Detect which cell encompasses the target text, then output its (x, y) center coordinate. 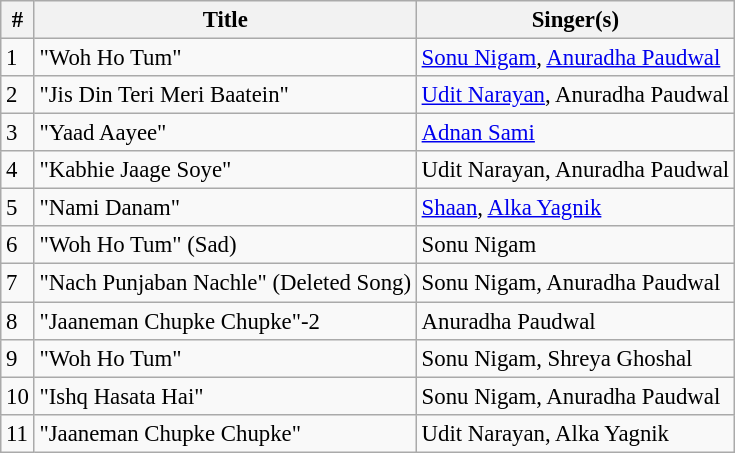
2 (18, 95)
7 (18, 283)
Sonu Nigam, Shreya Ghoshal (575, 358)
# (18, 20)
Udit Narayan, Alka Yagnik (575, 433)
"Jaaneman Chupke Chupke"-2 (225, 321)
6 (18, 245)
5 (18, 208)
1 (18, 58)
"Jaaneman Chupke Chupke" (225, 433)
Shaan, Alka Yagnik (575, 208)
Singer(s) (575, 20)
4 (18, 170)
"Jis Din Teri Meri Baatein" (225, 95)
10 (18, 396)
Title (225, 20)
"Yaad Aayee" (225, 133)
"Woh Ho Tum" (Sad) (225, 245)
"Kabhie Jaage Soye" (225, 170)
11 (18, 433)
3 (18, 133)
Adnan Sami (575, 133)
"Nami Danam" (225, 208)
"Ishq Hasata Hai" (225, 396)
Sonu Nigam (575, 245)
8 (18, 321)
"Nach Punjaban Nachle" (Deleted Song) (225, 283)
Anuradha Paudwal (575, 321)
9 (18, 358)
